Return the (X, Y) coordinate for the center point of the cell that contains the specified text.  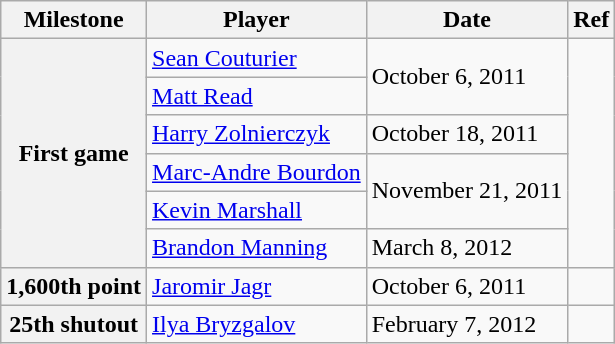
Date (466, 20)
Ref (592, 20)
Player (257, 20)
Harry Zolnierczyk (257, 134)
Marc-Andre Bourdon (257, 172)
Sean Couturier (257, 58)
February 7, 2012 (466, 324)
Brandon Manning (257, 248)
1,600th point (74, 286)
November 21, 2011 (466, 191)
Matt Read (257, 96)
Ilya Bryzgalov (257, 324)
March 8, 2012 (466, 248)
Kevin Marshall (257, 210)
First game (74, 153)
Jaromir Jagr (257, 286)
Milestone (74, 20)
25th shutout (74, 324)
October 18, 2011 (466, 134)
